Return [X, Y] of the center of cell containing provided text 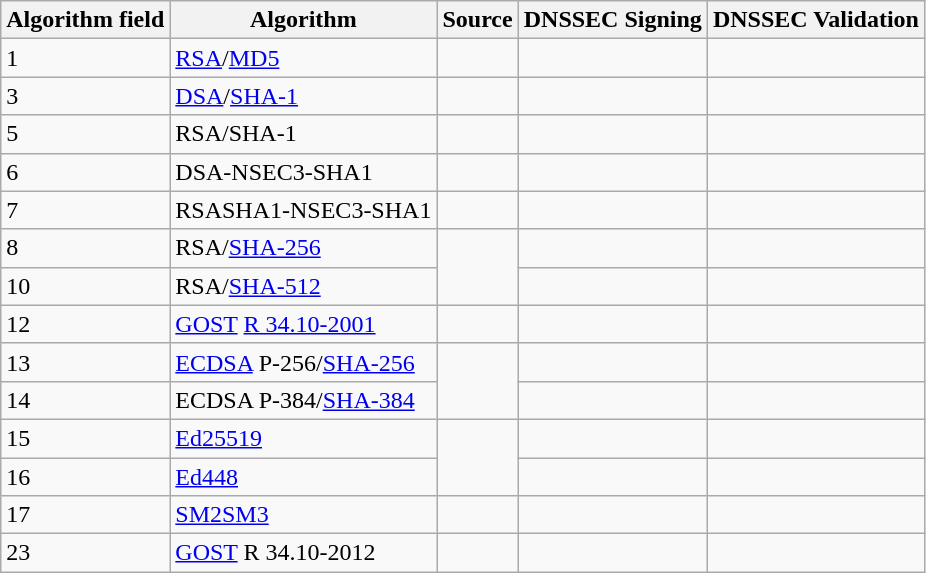
DSA-NSEC3-SHA1 [304, 172]
RSA/MD5 [304, 58]
23 [86, 553]
7 [86, 210]
DNSSEC Signing [612, 20]
SM2SM3 [304, 515]
ECDSA P-384/SHA-384 [304, 400]
Ed25519 [304, 438]
RSA/SHA-512 [304, 286]
13 [86, 362]
Algorithm field [86, 20]
8 [86, 248]
DNSSEC Validation [816, 20]
ECDSA P-256/SHA-256 [304, 362]
1 [86, 58]
3 [86, 96]
17 [86, 515]
Ed448 [304, 477]
6 [86, 172]
5 [86, 134]
RSA/SHA-256 [304, 248]
Source [478, 20]
12 [86, 324]
RSASHA1-NSEC3-SHA1 [304, 210]
Algorithm [304, 20]
16 [86, 477]
10 [86, 286]
15 [86, 438]
DSA/SHA-1 [304, 96]
GOST R 34.10-2012 [304, 553]
RSA/SHA-1 [304, 134]
GOST R 34.10-2001 [304, 324]
14 [86, 400]
